Provide the (x, y) coordinate of the cell's center where the given text is located.  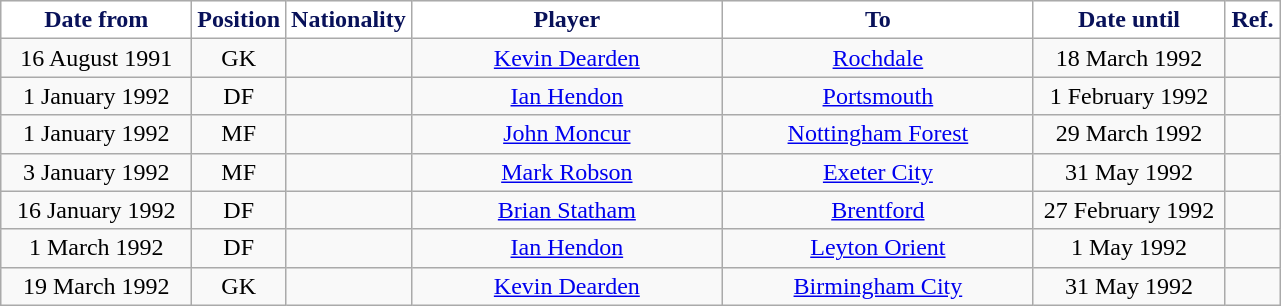
Nottingham Forest (878, 134)
John Moncur (566, 134)
16 August 1991 (96, 58)
16 January 1992 (96, 210)
Birmingham City (878, 286)
18 March 1992 (1128, 58)
Portsmouth (878, 96)
29 March 1992 (1128, 134)
Exeter City (878, 172)
To (878, 20)
Mark Robson (566, 172)
Position (239, 20)
1 February 1992 (1128, 96)
Brentford (878, 210)
Brian Statham (566, 210)
Date until (1128, 20)
3 January 1992 (96, 172)
Rochdale (878, 58)
Nationality (349, 20)
19 March 1992 (96, 286)
Leyton Orient (878, 248)
1 May 1992 (1128, 248)
Date from (96, 20)
Player (566, 20)
Ref. (1252, 20)
27 February 1992 (1128, 210)
1 March 1992 (96, 248)
